From the cell containing the given text, extract its center point as (X, Y) coordinate. 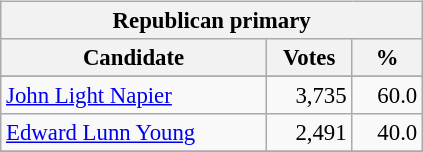
60.0 (388, 96)
John Light Napier (134, 96)
% (388, 58)
Votes (309, 58)
40.0 (388, 133)
Candidate (134, 58)
Republican primary (212, 21)
2,491 (309, 133)
Edward Lunn Young (134, 133)
3,735 (309, 96)
